Locate the cell with the specified text and output its [X, Y] center coordinate. 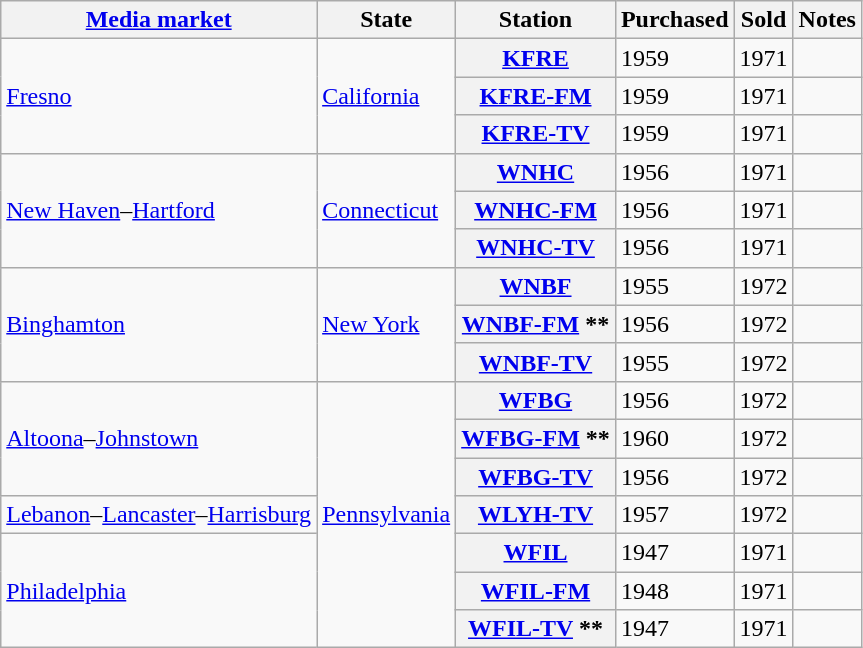
WLYH-TV [536, 515]
KFRE [536, 58]
KFRE-FM [536, 96]
California [386, 96]
Sold [764, 20]
WNBF-FM ** [536, 324]
WFBG-FM ** [536, 438]
State [386, 20]
Lebanon–Lancaster–Harrisburg [159, 515]
WNHC-TV [536, 248]
Station [536, 20]
WFIL-TV ** [536, 629]
WNHC [536, 172]
WFIL [536, 553]
Fresno [159, 96]
1948 [674, 591]
Altoona–Johnstown [159, 438]
WNHC-FM [536, 210]
Connecticut [386, 210]
Pennsylvania [386, 514]
WFBG [536, 400]
Purchased [674, 20]
Binghamton [159, 324]
WFBG-TV [536, 477]
1960 [674, 438]
1957 [674, 515]
WNBF [536, 286]
WFIL-FM [536, 591]
New Haven–Hartford [159, 210]
KFRE-TV [536, 134]
Philadelphia [159, 591]
Media market [159, 20]
Notes [827, 20]
WNBF-TV [536, 362]
New York [386, 324]
